Return the [x, y] coordinate for the center point of the cell that contains the specified text.  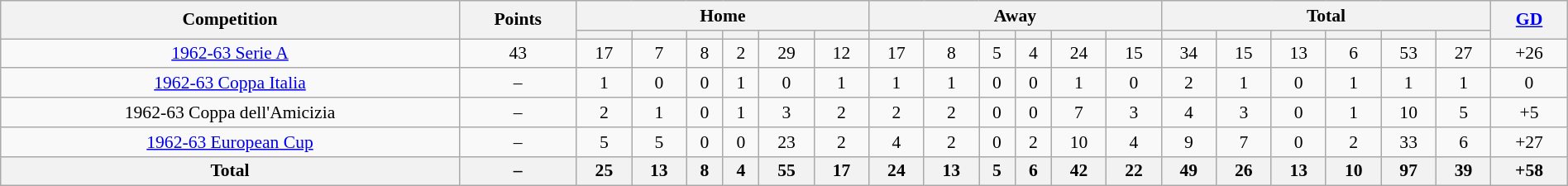
42 [1078, 171]
Points [518, 20]
Competition [230, 20]
43 [518, 53]
1962-63 European Cup [230, 141]
53 [1408, 53]
23 [786, 141]
22 [1134, 171]
1962-63 Coppa dell'Amicizia [230, 112]
Away [1016, 16]
55 [786, 171]
1962-63 Serie A [230, 53]
97 [1408, 171]
39 [1463, 171]
1962-63 Coppa Italia [230, 83]
33 [1408, 141]
26 [1244, 171]
+26 [1529, 53]
34 [1188, 53]
49 [1188, 171]
+27 [1529, 141]
9 [1188, 141]
+5 [1529, 112]
Home [723, 16]
25 [604, 171]
29 [786, 53]
+58 [1529, 171]
12 [841, 53]
27 [1463, 53]
GD [1529, 20]
